Output the [X, Y] coordinate of the center of the cell containing the given text.  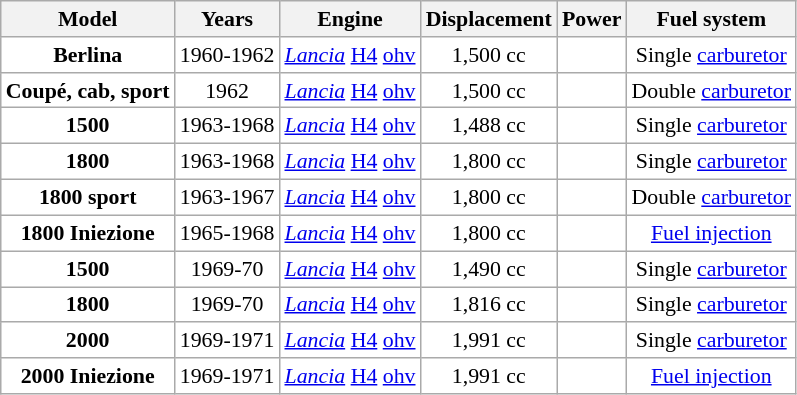
Fuel system [711, 18]
1,490 cc [489, 268]
1,816 cc [489, 304]
Power [592, 18]
1800 sport [88, 197]
Berlina [88, 54]
Model [88, 18]
2000 [88, 340]
1,488 cc [489, 125]
1963-1967 [228, 197]
2000 Iniezione [88, 375]
Displacement [489, 18]
Years [228, 18]
Coupé, cab, sport [88, 90]
1962 [228, 90]
Engine [350, 18]
1800 Iniezione [88, 233]
1965-1968 [228, 233]
1960-1962 [228, 54]
